Detect which cell encompasses the target text, then output its (X, Y) center coordinate. 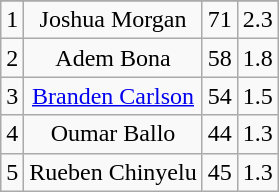
5 (12, 172)
Branden Carlson (113, 96)
2 (12, 58)
3 (12, 96)
71 (220, 20)
1 (12, 20)
45 (220, 172)
1.5 (258, 96)
44 (220, 134)
1.8 (258, 58)
Joshua Morgan (113, 20)
2.3 (258, 20)
Adem Bona (113, 58)
Rueben Chinyelu (113, 172)
Oumar Ballo (113, 134)
58 (220, 58)
54 (220, 96)
4 (12, 134)
